Capture the cell that displays the provided text and extract its [X, Y] central coordinate. 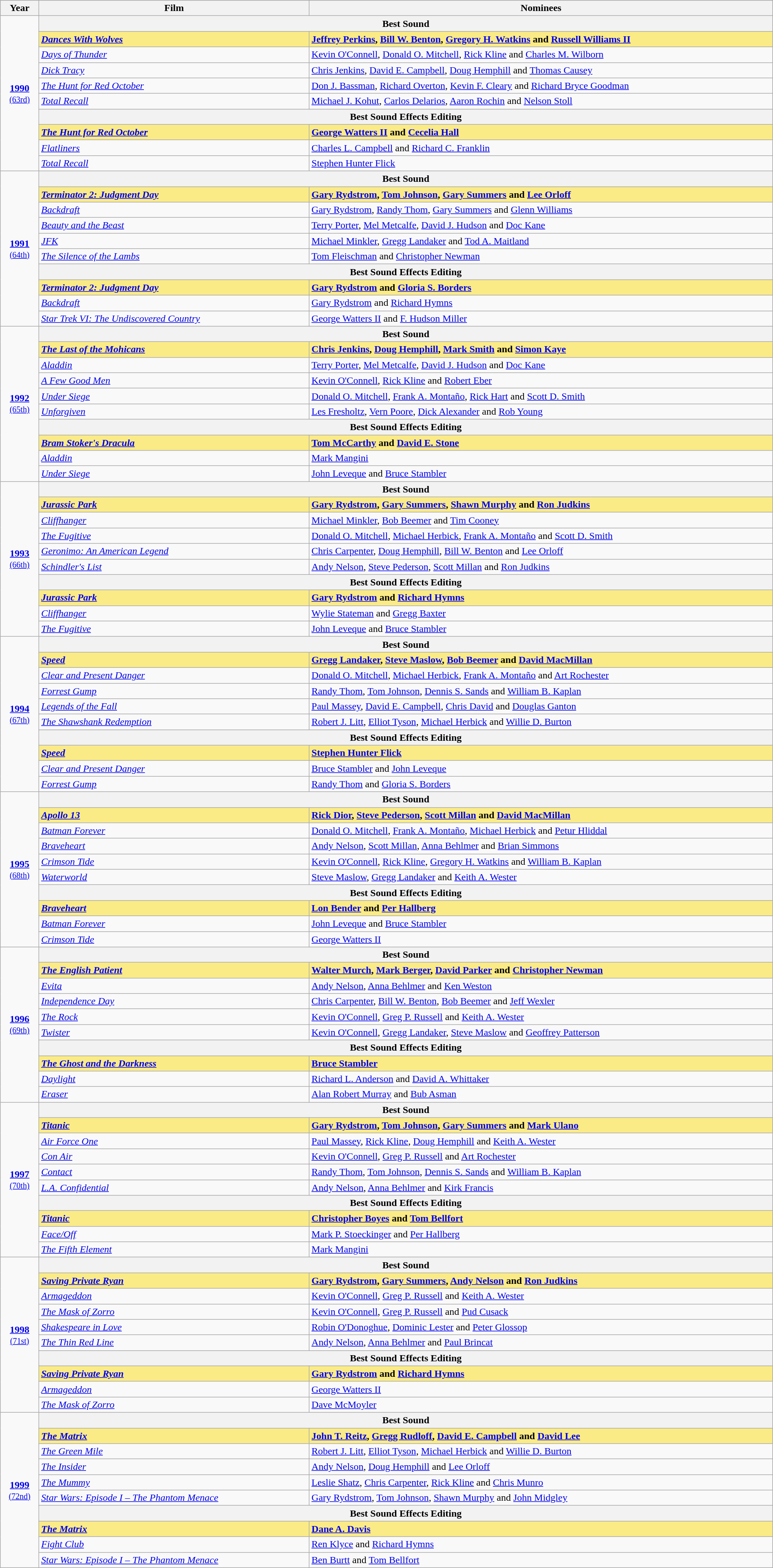
Film [174, 8]
Dane A. Davis [541, 1529]
Michael Minkler, Gregg Landaker and Tod A. Maitland [541, 241]
Year [20, 8]
Star Trek VI: The Undiscovered Country [174, 318]
Chris Carpenter, Bill W. Benton, Bob Beemer and Jeff Wexler [541, 1001]
Ben Burtt and Tom Bellfort [541, 1560]
Flatliners [174, 148]
The Fifth Element [174, 1250]
Fight Club [174, 1544]
Beauty and the Beast [174, 225]
The Mummy [174, 1482]
The Ghost and the Darkness [174, 1063]
Kevin O'Connell, Rick Kline and Robert Eber [541, 380]
Evita [174, 986]
Michael Minkler, Bob Beemer and Tim Cooney [541, 520]
Les Fresholtz, Vern Poore, Dick Alexander and Rob Young [541, 411]
The English Patient [174, 970]
The Last of the Mohicans [174, 349]
Tom Fleischman and Christopher Newman [541, 256]
Daylight [174, 1079]
Gary Rydstrom, Randy Thom, Gary Summers and Glenn Williams [541, 210]
Gary Rydstrom, Tom Johnson, Gary Summers and Mark Ulano [541, 1125]
Michael J. Kohut, Carlos Delarios, Aaron Rochin and Nelson Stoll [541, 101]
The Rock [174, 1017]
JFK [174, 241]
Robin O'Donoghue, Dominic Lester and Peter Glossop [541, 1327]
Waterworld [174, 877]
Alan Robert Murray and Bub Asman [541, 1094]
Gary Rydstrom, Gary Summers, Shawn Murphy and Ron Judkins [541, 505]
A Few Good Men [174, 380]
1992(65th) [20, 404]
Nominees [541, 8]
The Green Mile [174, 1451]
Charles L. Campbell and Richard C. Franklin [541, 148]
Andy Nelson, Anna Behlmer and Ken Weston [541, 986]
Mark P. Stoeckinger and Per Hallberg [541, 1234]
1993(66th) [20, 559]
George Watters II and F. Hudson Miller [541, 318]
1994(67th) [20, 714]
Leslie Shatz, Chris Carpenter, Rick Kline and Chris Munro [541, 1482]
Gary Rydstrom, Tom Johnson, Shawn Murphy and John Midgley [541, 1498]
Shakespeare in Love [174, 1327]
Bram Stoker's Dracula [174, 442]
Steve Maslow, Gregg Landaker and Keith A. Wester [541, 877]
Lon Bender and Per Hallberg [541, 908]
Donald O. Mitchell, Frank A. Montaño, Rick Hart and Scott D. Smith [541, 396]
Dave McMoyler [541, 1405]
Chris Jenkins, Doug Hemphill, Mark Smith and Simon Kaye [541, 349]
Christopher Boyes and Tom Bellfort [541, 1219]
Days of Thunder [174, 55]
Donald O. Mitchell, Michael Herbick, Frank A. Montaño and Art Rochester [541, 675]
Paul Massey, David E. Campbell, Chris David and Douglas Ganton [541, 707]
L.A. Confidential [174, 1188]
Chris Jenkins, David E. Campbell, Doug Hemphill and Thomas Causey [541, 70]
John T. Reitz, Gregg Rudloff, David E. Campbell and David Lee [541, 1435]
The Silence of the Lambs [174, 256]
1991(64th) [20, 249]
Wylie Stateman and Gregg Baxter [541, 613]
Gary Rydstrom, Tom Johnson, Gary Summers and Lee Orloff [541, 194]
Face/Off [174, 1234]
Dick Tracy [174, 70]
Dances With Wolves [174, 39]
Donald O. Mitchell, Michael Herbick, Frank A. Montaño and Scott D. Smith [541, 536]
1999(72nd) [20, 1490]
Jeffrey Perkins, Bill W. Benton, Gregory H. Watkins and Russell Williams II [541, 39]
Chris Carpenter, Doug Hemphill, Bill W. Benton and Lee Orloff [541, 551]
Rick Dior, Steve Pederson, Scott Millan and David MacMillan [541, 815]
Kevin O'Connell, Donald O. Mitchell, Rick Kline and Charles M. Wilborn [541, 55]
Gregg Landaker, Steve Maslow, Bob Beemer and David MacMillan [541, 660]
Gary Rydstrom and Gloria S. Borders [541, 287]
Tom McCarthy and David E. Stone [541, 442]
Andy Nelson, Scott Millan, Anna Behlmer and Brian Simmons [541, 846]
Twister [174, 1032]
Paul Massey, Rick Kline, Doug Hemphill and Keith A. Wester [541, 1141]
The Insider [174, 1467]
Ren Klyce and Richard Hymns [541, 1544]
The Shawshank Redemption [174, 722]
Andy Nelson, Doug Hemphill and Lee Orloff [541, 1467]
Bruce Stambler [541, 1063]
Kevin O'Connell, Greg P. Russell and Art Rochester [541, 1156]
Independence Day [174, 1001]
Andy Nelson, Steve Pederson, Scott Millan and Ron Judkins [541, 567]
Air Force One [174, 1141]
Kevin O'Connell, Greg P. Russell and Pud Cusack [541, 1312]
Gary Rydstrom, Gary Summers, Andy Nelson and Ron Judkins [541, 1281]
Randy Thom and Gloria S. Borders [541, 784]
1996(69th) [20, 1025]
1998(71st) [20, 1335]
1997(70th) [20, 1180]
Unforgiven [174, 411]
The Thin Red Line [174, 1343]
Legends of the Fall [174, 707]
Kevin O'Connell, Rick Kline, Gregory H. Watkins and William B. Kaplan [541, 861]
Contact [174, 1172]
Con Air [174, 1156]
Kevin O'Connell, Gregg Landaker, Steve Maslow and Geoffrey Patterson [541, 1032]
George Watters II and Cecelia Hall [541, 132]
Andy Nelson, Anna Behlmer and Paul Brincat [541, 1343]
Geronimo: An American Legend [174, 551]
Apollo 13 [174, 815]
Walter Murch, Mark Berger, David Parker and Christopher Newman [541, 970]
Richard L. Anderson and David A. Whittaker [541, 1079]
Eraser [174, 1094]
1990(63rd) [20, 94]
Schindler's List [174, 567]
Bruce Stambler and John Leveque [541, 769]
Don J. Bassman, Richard Overton, Kevin F. Cleary and Richard Bryce Goodman [541, 86]
1995(68th) [20, 869]
Donald O. Mitchell, Frank A. Montaño, Michael Herbick and Petur Hliddal [541, 830]
Andy Nelson, Anna Behlmer and Kirk Francis [541, 1188]
